Output the (x, y) coordinate of the center of the cell containing the given text.  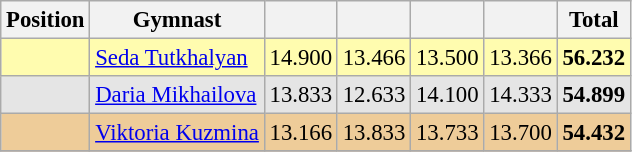
13.466 (374, 58)
Gymnast (177, 20)
14.100 (448, 95)
13.700 (520, 133)
13.733 (448, 133)
54.899 (594, 95)
Daria Mikhailova (177, 95)
Total (594, 20)
54.432 (594, 133)
Seda Tutkhalyan (177, 58)
14.900 (300, 58)
Viktoria Kuzmina (177, 133)
14.333 (520, 95)
12.633 (374, 95)
13.166 (300, 133)
13.500 (448, 58)
56.232 (594, 58)
13.366 (520, 58)
Position (46, 20)
